From the cell containing the given text, extract its center point as (X, Y) coordinate. 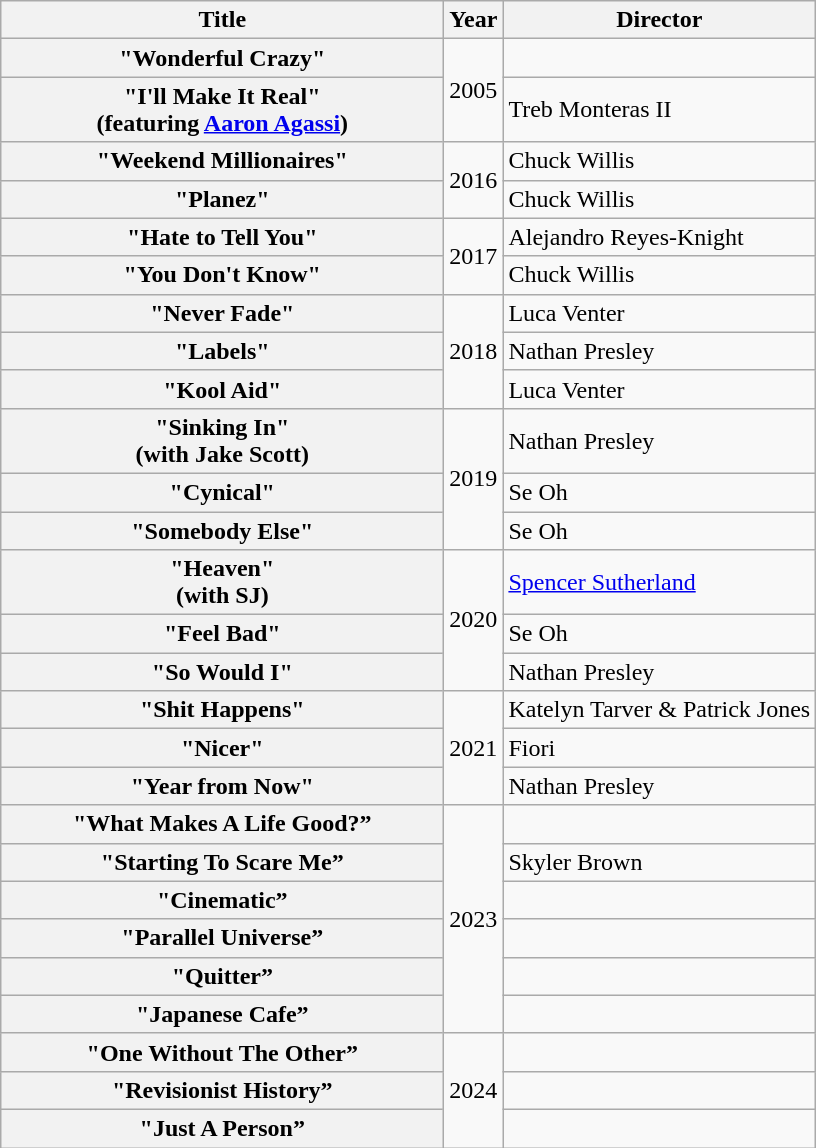
2023 (474, 919)
"Cinematic” (222, 900)
2016 (474, 180)
"Cynical" (222, 492)
2021 (474, 748)
Year (474, 20)
Katelyn Tarver & Patrick Jones (660, 710)
Alejandro Reyes-Knight (660, 237)
"Nicer" (222, 748)
2017 (474, 256)
Fiori (660, 748)
"I'll Make It Real"(featuring Aaron Agassi) (222, 110)
"What Makes A Life Good?” (222, 824)
"Feel Bad" (222, 634)
"Planez" (222, 199)
"Wonderful Crazy" (222, 58)
"Just A Person” (222, 1128)
"Shit Happens" (222, 710)
"Hate to Tell You" (222, 237)
"Japanese Cafe” (222, 1014)
"One Without The Other” (222, 1052)
2020 (474, 620)
Spencer Sutherland (660, 582)
"Heaven"(with SJ) (222, 582)
"Starting To Scare Me” (222, 862)
"Quitter” (222, 976)
Skyler Brown (660, 862)
2019 (474, 478)
"Parallel Universe” (222, 938)
"Labels" (222, 351)
2024 (474, 1090)
"Year from Now" (222, 786)
"Sinking In" (with Jake Scott) (222, 440)
Director (660, 20)
"So Would I" (222, 672)
"You Don't Know" (222, 275)
2018 (474, 351)
Treb Monteras II (660, 110)
"Weekend Millionaires" (222, 161)
Title (222, 20)
"Never Fade" (222, 313)
"Revisionist History” (222, 1090)
2005 (474, 90)
"Somebody Else" (222, 531)
"Kool Aid" (222, 389)
